Find where the given text appears and provide that cell's center as (X, Y) coordinate. 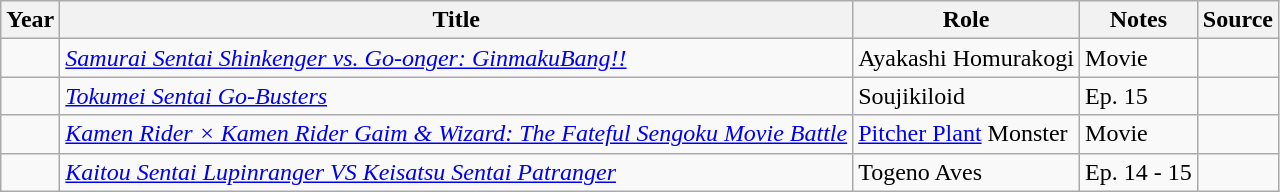
Ep. 15 (1139, 96)
Kaitou Sentai Lupinranger VS Keisatsu Sentai Patranger (456, 172)
Role (966, 20)
Source (1238, 20)
Pitcher Plant Monster (966, 134)
Ayakashi Homurakogi (966, 58)
Kamen Rider × Kamen Rider Gaim & Wizard: The Fateful Sengoku Movie Battle (456, 134)
Notes (1139, 20)
Title (456, 20)
Samurai Sentai Shinkenger vs. Go-onger: GinmakuBang!! (456, 58)
Tokumei Sentai Go-Busters (456, 96)
Togeno Aves (966, 172)
Soujikiloid (966, 96)
Ep. 14 - 15 (1139, 172)
Year (30, 20)
